Extract the (X, Y) coordinate from the center of the cell holding the provided text.  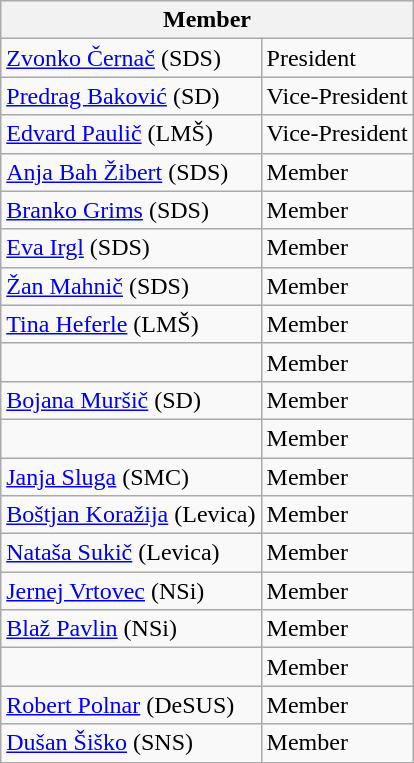
Tina Heferle (LMŠ) (131, 324)
Edvard Paulič (LMŠ) (131, 134)
Dušan Šiško (SNS) (131, 743)
Bojana Muršič (SD) (131, 400)
Žan Mahnič (SDS) (131, 286)
Eva Irgl (SDS) (131, 248)
Predrag Baković (SD) (131, 96)
Boštjan Koražija (Levica) (131, 515)
Blaž Pavlin (NSi) (131, 629)
Janja Sluga (SMC) (131, 477)
Zvonko Černač (SDS) (131, 58)
Branko Grims (SDS) (131, 210)
Nataša Sukič (Levica) (131, 553)
President (337, 58)
Jernej Vrtovec (NSi) (131, 591)
Robert Polnar (DeSUS) (131, 705)
Anja Bah Žibert (SDS) (131, 172)
